Capture the cell that displays the provided text and extract its (X, Y) central coordinate. 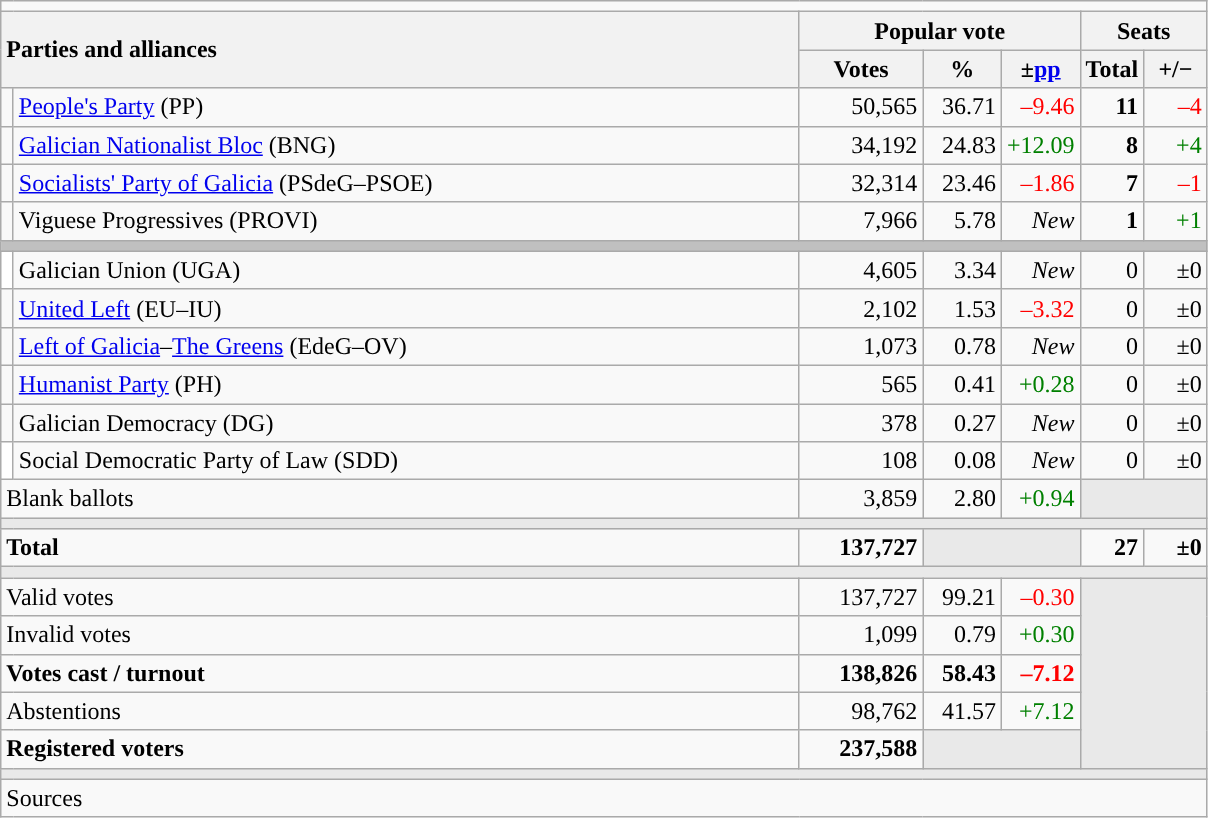
5.78 (962, 221)
0.41 (962, 384)
1,073 (861, 346)
4,605 (861, 270)
Registered voters (400, 749)
People's Party (PP) (406, 107)
237,588 (861, 749)
378 (861, 423)
% (962, 69)
Left of Galicia–The Greens (EdeG–OV) (406, 346)
0.27 (962, 423)
138,826 (861, 673)
+4 (1176, 145)
2,102 (861, 308)
–1 (1176, 183)
0.08 (962, 461)
±pp (1040, 69)
41.57 (962, 711)
3.34 (962, 270)
Viguese Progressives (PROVI) (406, 221)
–0.30 (1040, 597)
0.79 (962, 635)
+0.94 (1040, 499)
Seats (1144, 31)
+0.28 (1040, 384)
58.43 (962, 673)
+12.09 (1040, 145)
565 (861, 384)
–4 (1176, 107)
+1 (1176, 221)
1.53 (962, 308)
23.46 (962, 183)
Parties and alliances (400, 50)
36.71 (962, 107)
Social Democratic Party of Law (SDD) (406, 461)
Blank ballots (400, 499)
24.83 (962, 145)
Abstentions (400, 711)
Galician Democracy (DG) (406, 423)
Galician Nationalist Bloc (BNG) (406, 145)
+/− (1176, 69)
7,966 (861, 221)
Votes cast / turnout (400, 673)
Votes (861, 69)
2.80 (962, 499)
Popular vote (940, 31)
11 (1112, 107)
7 (1112, 183)
–9.46 (1040, 107)
–3.32 (1040, 308)
99.21 (962, 597)
+0.30 (1040, 635)
98,762 (861, 711)
Invalid votes (400, 635)
Sources (604, 798)
Galician Union (UGA) (406, 270)
27 (1112, 548)
1 (1112, 221)
Humanist Party (PH) (406, 384)
Socialists' Party of Galicia (PSdeG–PSOE) (406, 183)
–1.86 (1040, 183)
50,565 (861, 107)
3,859 (861, 499)
32,314 (861, 183)
1,099 (861, 635)
8 (1112, 145)
34,192 (861, 145)
0.78 (962, 346)
+7.12 (1040, 711)
Valid votes (400, 597)
United Left (EU–IU) (406, 308)
108 (861, 461)
–7.12 (1040, 673)
